Return the (X, Y) coordinate for the center point of the cell that contains the specified text.  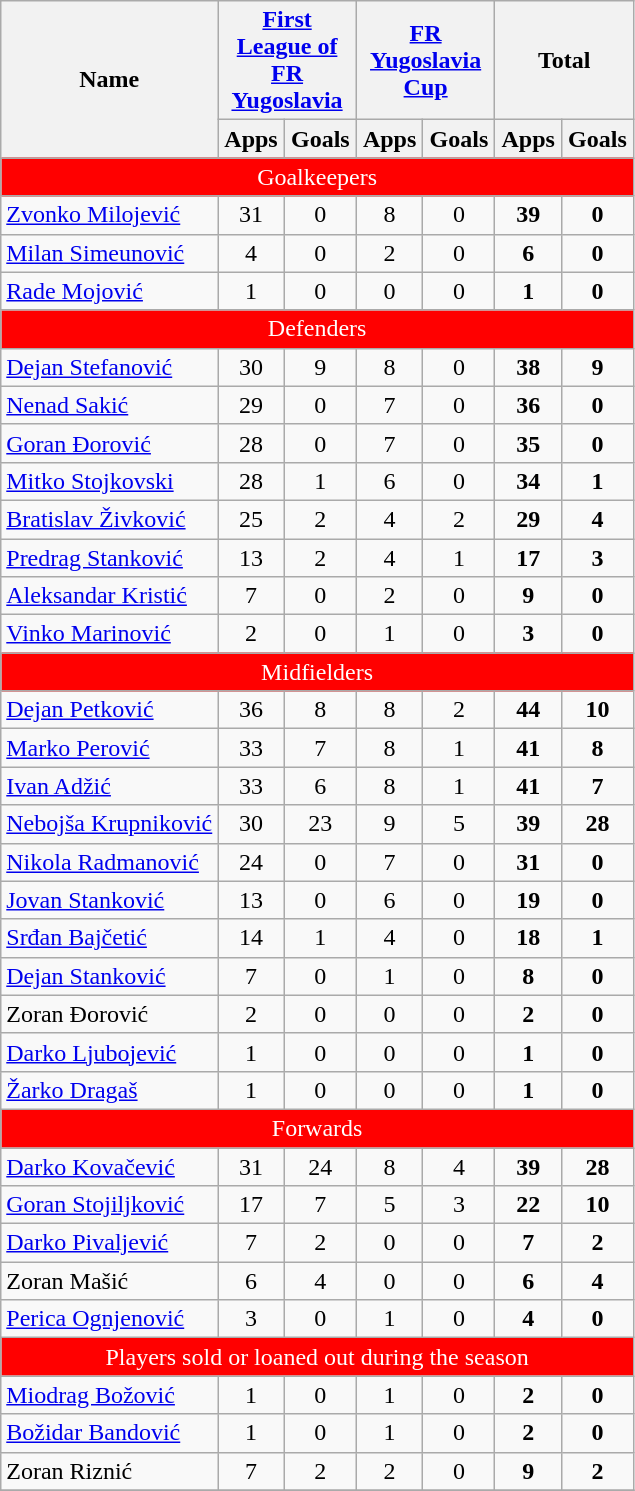
Darko Kovačević (110, 1167)
44 (528, 710)
23 (320, 824)
Goalkeepers (318, 177)
Players sold or loaned out during the season (318, 1357)
Zoran Riznić (110, 1471)
Božidar Bandović (110, 1433)
Perica Ognjenović (110, 1319)
19 (528, 900)
Darko Pivaljević (110, 1243)
Goran Đorović (110, 443)
38 (528, 367)
25 (252, 519)
Zvonko Milojević (110, 215)
Jovan Stanković (110, 900)
Zoran Mašić (110, 1281)
Predrag Stanković (110, 557)
22 (528, 1205)
Total (564, 60)
Nenad Sakić (110, 405)
Zoran Đorović (110, 1014)
Vinko Marinović (110, 634)
Darko Ljubojević (110, 1052)
Name (110, 80)
Dejan Stanković (110, 976)
Dejan Stefanović (110, 367)
Mitko Stojkovski (110, 481)
18 (528, 938)
Midfielders (318, 672)
Nikola Radmanović (110, 862)
Nebojša Krupniković (110, 824)
34 (528, 481)
Forwards (318, 1128)
Ivan Adžić (110, 786)
Rade Mojović (110, 291)
FR Yugoslavia Cup (426, 60)
14 (252, 938)
35 (528, 443)
Aleksandar Kristić (110, 596)
First League of FR Yugoslavia (288, 60)
Goran Stojiljković (110, 1205)
Defenders (318, 329)
Bratislav Živković (110, 519)
Žarko Dragaš (110, 1090)
Srđan Bajčetić (110, 938)
Miodrag Božović (110, 1395)
Marko Perović (110, 748)
Milan Simeunović (110, 253)
Dejan Petković (110, 710)
